Scan for the cell matching the given text and deliver its [X, Y] coordinate at center. 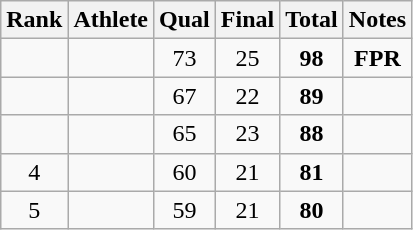
4 [34, 172]
80 [312, 210]
73 [185, 58]
22 [247, 96]
FPR [377, 58]
89 [312, 96]
88 [312, 134]
23 [247, 134]
59 [185, 210]
25 [247, 58]
Rank [34, 20]
Qual [185, 20]
60 [185, 172]
67 [185, 96]
Final [247, 20]
Total [312, 20]
65 [185, 134]
5 [34, 210]
98 [312, 58]
Athlete [111, 20]
81 [312, 172]
Notes [377, 20]
